Provide the [X, Y] coordinate of the cell's center where the given text is located.  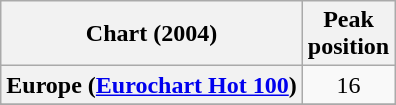
Chart (2004) [152, 34]
Europe (Eurochart Hot 100) [152, 85]
Peakposition [348, 34]
16 [348, 85]
